For the text-containing cell, return its midpoint in (X, Y) coordinate format. 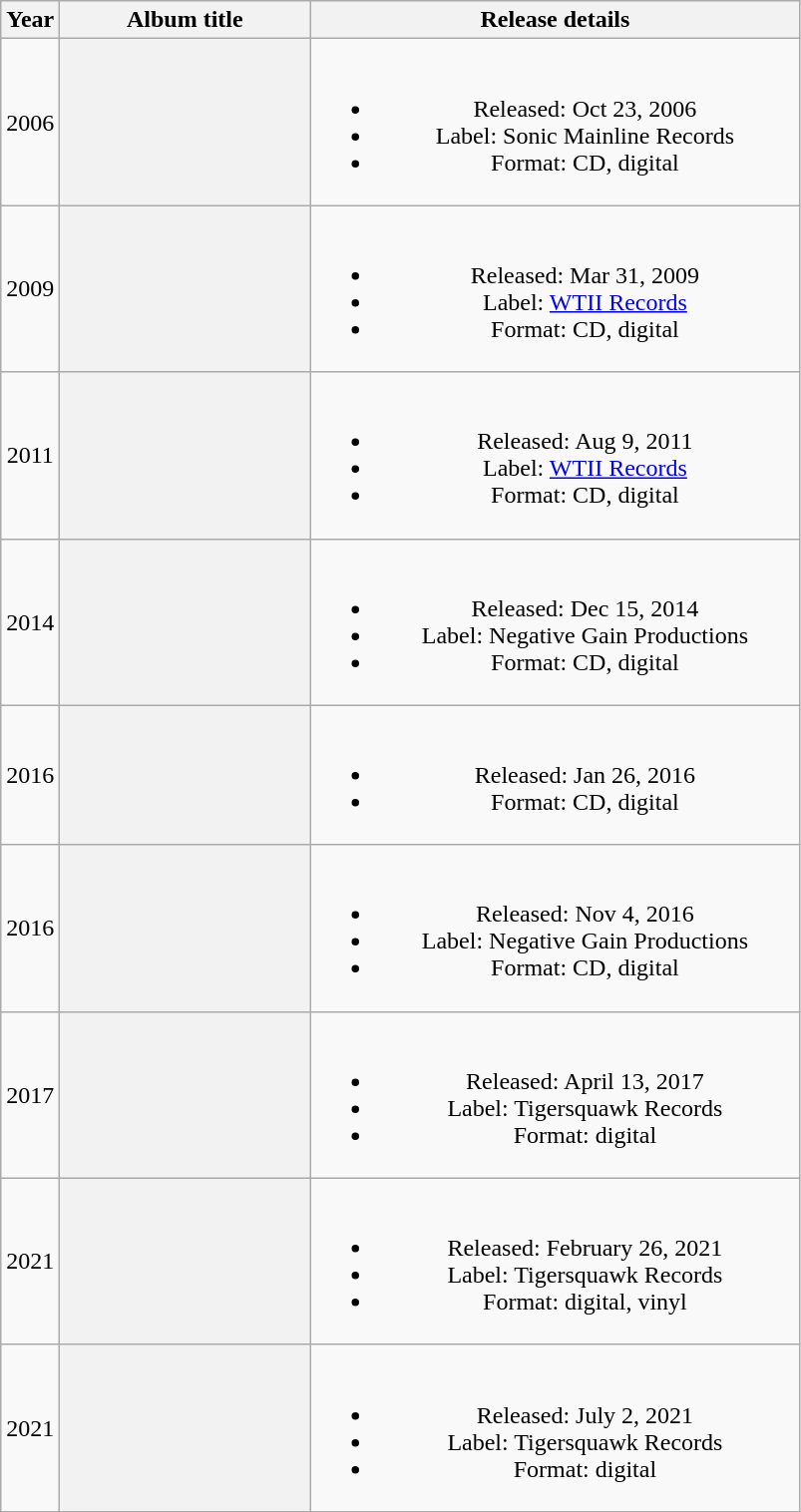
2006 (30, 122)
Released: July 2, 2021Label: Tigersquawk RecordsFormat: digital (555, 1428)
Year (30, 20)
Released: April 13, 2017Label: Tigersquawk RecordsFormat: digital (555, 1095)
Release details (555, 20)
2014 (30, 622)
2017 (30, 1095)
2009 (30, 289)
Released: Jan 26, 2016Format: CD, digital (555, 775)
Released: Oct 23, 2006Label: Sonic Mainline RecordsFormat: CD, digital (555, 122)
Released: Aug 9, 2011Label: WTII RecordsFormat: CD, digital (555, 455)
Released: Nov 4, 2016Label: Negative Gain ProductionsFormat: CD, digital (555, 928)
Released: Mar 31, 2009Label: WTII RecordsFormat: CD, digital (555, 289)
Released: Dec 15, 2014Label: Negative Gain ProductionsFormat: CD, digital (555, 622)
2011 (30, 455)
Album title (186, 20)
Released: February 26, 2021Label: Tigersquawk RecordsFormat: digital, vinyl (555, 1261)
